For the text-containing cell, return its midpoint in (X, Y) coordinate format. 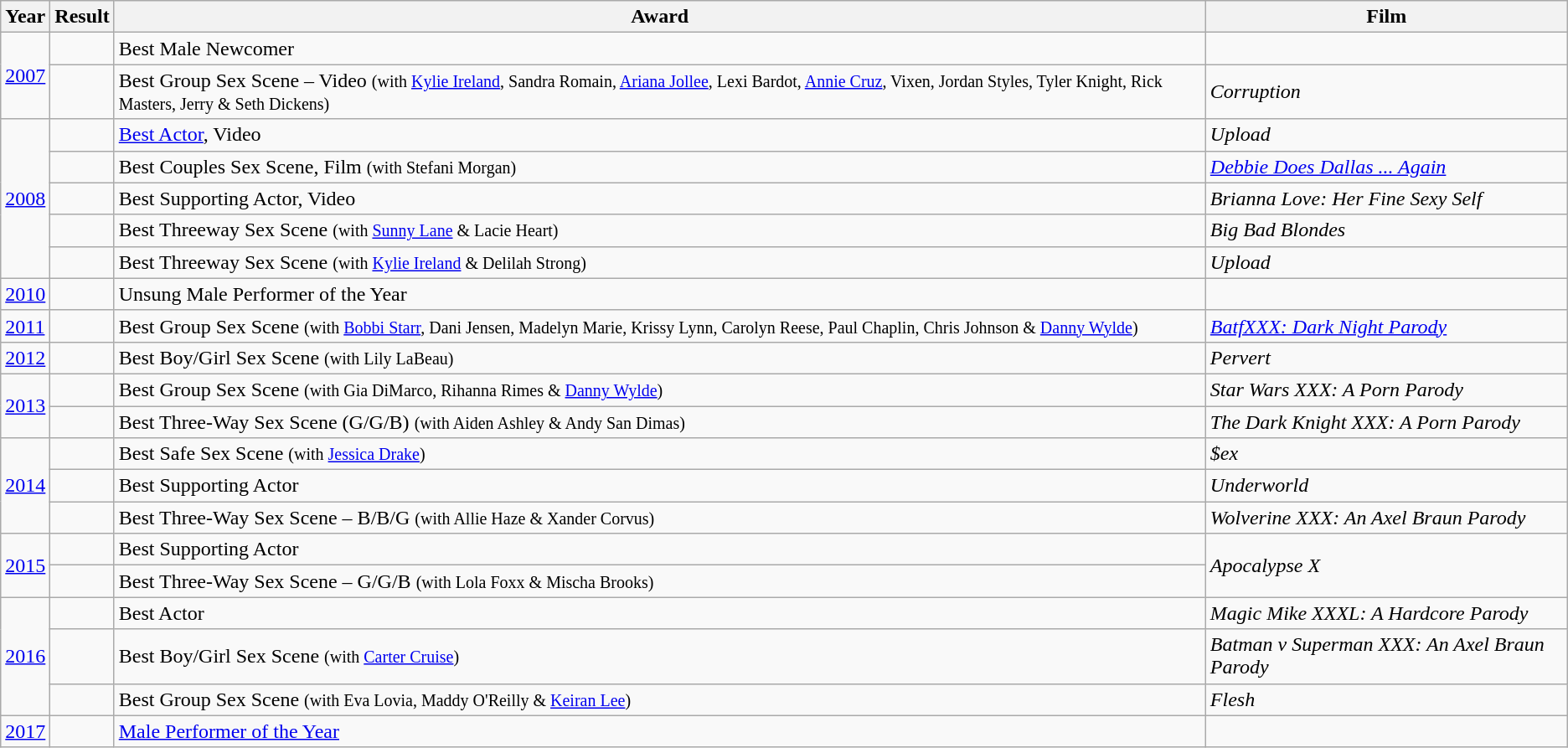
Pervert (1386, 358)
Best Actor (660, 613)
2017 (25, 731)
Result (82, 17)
Best Three-Way Sex Scene – B/B/G (with Allie Haze & Xander Corvus) (660, 518)
Male Performer of the Year (660, 731)
Apocalypse X (1386, 565)
Best Safe Sex Scene (with Jessica Drake) (660, 454)
Best Threeway Sex Scene (with Sunny Lane & Lacie Heart) (660, 230)
Debbie Does Dallas ... Again (1386, 167)
Star Wars XXX: A Porn Parody (1386, 389)
2014 (25, 486)
Best Boy/Girl Sex Scene (with Carter Cruise) (660, 657)
Award (660, 17)
Underworld (1386, 486)
Best Actor, Video (660, 135)
Best Group Sex Scene (with Gia DiMarco, Rihanna Rimes & Danny Wylde) (660, 389)
2007 (25, 75)
Batman v Superman XXX: An Axel Braun Parody (1386, 657)
$ex (1386, 454)
Big Bad Blondes (1386, 230)
Flesh (1386, 699)
2016 (25, 657)
Best Group Sex Scene (with Bobbi Starr, Dani Jensen, Madelyn Marie, Krissy Lynn, Carolyn Reese, Paul Chaplin, Chris Johnson & Danny Wylde) (660, 326)
2010 (25, 294)
2015 (25, 565)
2012 (25, 358)
Best Three-Way Sex Scene – G/G/B (with Lola Foxx & Mischa Brooks) (660, 581)
Best Supporting Actor, Video (660, 199)
Brianna Love: Her Fine Sexy Self (1386, 199)
Best Group Sex Scene (with Eva Lovia, Maddy O'Reilly & Keiran Lee) (660, 699)
BatfXXX: Dark Night Parody (1386, 326)
Best Threeway Sex Scene (with Kylie Ireland & Delilah Strong) (660, 262)
Unsung Male Performer of the Year (660, 294)
Best Couples Sex Scene, Film (with Stefani Morgan) (660, 167)
Film (1386, 17)
The Dark Knight XXX: A Porn Parody (1386, 421)
2011 (25, 326)
Magic Mike XXXL: A Hardcore Parody (1386, 613)
Year (25, 17)
Corruption (1386, 92)
Best Male Newcomer (660, 49)
2013 (25, 405)
Best Three-Way Sex Scene (G/G/B) (with Aiden Ashley & Andy San Dimas) (660, 421)
Wolverine XXX: An Axel Braun Parody (1386, 518)
2008 (25, 199)
Best Boy/Girl Sex Scene (with Lily LaBeau) (660, 358)
